Pinpoint the cell where the given text exists, returning its [x, y] midpoint coordinate. 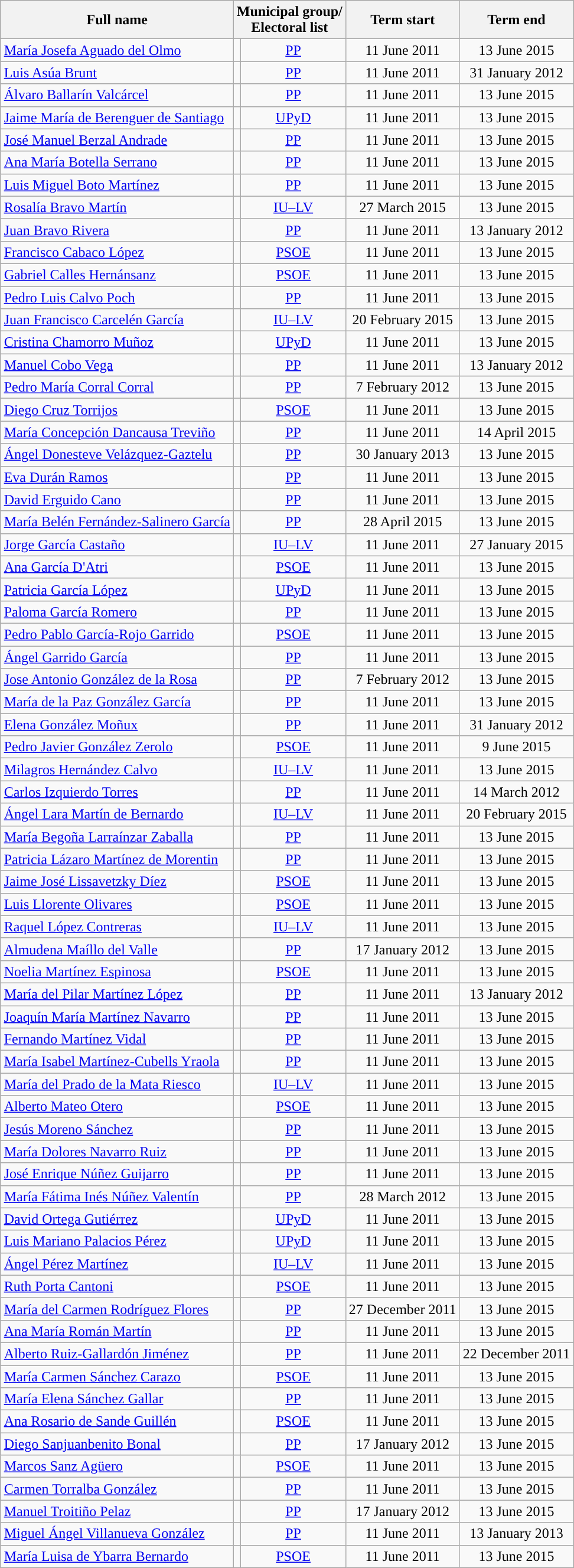
Jesús Moreno Sánchez [117, 1129]
22 December 2011 [516, 1354]
30 January 2013 [403, 455]
Paloma García Romero [117, 612]
Ana María Botella Serrano [117, 162]
Alberto Ruiz-Gallardón Jiménez [117, 1354]
María Carmen Sánchez Carazo [117, 1377]
Rosalía Bravo Martín [117, 207]
27 January 2015 [516, 545]
Raquel López Contreras [117, 927]
Diego Sanjuanbenito Bonal [117, 1444]
Term end [516, 20]
Ángel Pérez Martínez [117, 1264]
Patricia Lázaro Martínez de Morentin [117, 859]
Ruth Porta Cantoni [117, 1286]
Elena González Moñux [117, 725]
Manuel Troitiño Pelaz [117, 1511]
Ángel Lara Martín de Bernardo [117, 814]
Fernando Martínez Vidal [117, 1039]
Juan Francisco Carcelén García [117, 320]
Ana María Román Martín [117, 1331]
28 March 2012 [403, 1197]
María Elena Sánchez Gallar [117, 1399]
Municipal group/Electoral list [289, 20]
28 April 2015 [403, 522]
Marcos Sanz Agüero [117, 1466]
David Erguido Cano [117, 500]
María del Prado de la Mata Riesco [117, 1084]
Pedro Javier González Zerolo [117, 747]
Carlos Izquierdo Torres [117, 792]
Ana García D'Atri [117, 567]
María Isabel Martínez-Cubells Yraola [117, 1062]
14 April 2015 [516, 432]
Jaime José Lissavetzky Díez [117, 882]
Manuel Cobo Vega [117, 365]
Alberto Mateo Otero [117, 1107]
Pedro Pablo García-Rojo Garrido [117, 634]
Almudena Maíllo del Valle [117, 949]
9 June 2015 [516, 747]
27 December 2011 [403, 1309]
José Enrique Núñez Guijarro [117, 1174]
Ana Rosario de Sande Guillén [117, 1422]
María Fátima Inés Núñez Valentín [117, 1197]
Jorge García Castaño [117, 545]
Pedro Luis Calvo Poch [117, 297]
Ángel Donesteve Velázquez-Gaztelu [117, 455]
Noelia Martínez Espinosa [117, 972]
Eva Durán Ramos [117, 477]
María del Pilar Martínez López [117, 994]
Francisco Cabaco López [117, 252]
13 January 2013 [516, 1534]
Luis Mariano Palacios Pérez [117, 1241]
María del Carmen Rodríguez Flores [117, 1309]
14 March 2012 [516, 792]
Patricia García López [117, 589]
David Ortega Gutiérrez [117, 1219]
Luis Miguel Boto Martínez [117, 185]
María Begoña Larraínzar Zaballa [117, 837]
Álvaro Ballarín Valcárcel [117, 95]
María Josefa Aguado del Olmo [117, 50]
Jaime María de Berenguer de Santiago [117, 118]
María Concepción Dancausa Treviño [117, 432]
Carmen Torralba González [117, 1489]
Term start [403, 20]
Jose Antonio González de la Rosa [117, 680]
María Luisa de Ybarra Bernardo [117, 1556]
Full name [117, 20]
Miguel Ángel Villanueva González [117, 1534]
Diego Cruz Torrijos [117, 410]
Juan Bravo Rivera [117, 230]
María Dolores Navarro Ruiz [117, 1152]
Milagros Hernández Calvo [117, 770]
27 March 2015 [403, 207]
Gabriel Calles Hernánsanz [117, 275]
Cristina Chamorro Muñoz [117, 343]
Ángel Garrido García [117, 657]
María Belén Fernández-Salinero García [117, 522]
José Manuel Berzal Andrade [117, 140]
Pedro María Corral Corral [117, 387]
Luis Llorente Olivares [117, 904]
Joaquín María Martínez Navarro [117, 1016]
María de la Paz González García [117, 702]
Luis Asúa Brunt [117, 73]
